Return the (X, Y) coordinate for the center point of the cell that contains the specified text.  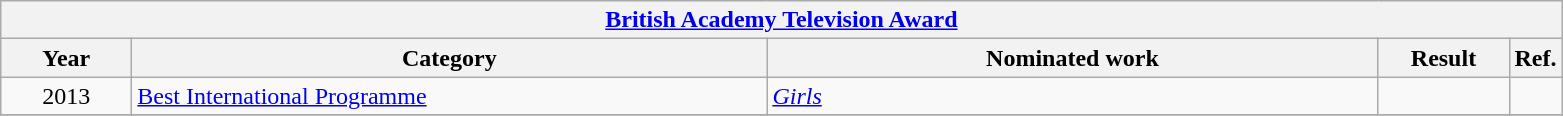
Year (66, 58)
Best International Programme (450, 96)
Nominated work (1072, 58)
2013 (66, 96)
Girls (1072, 96)
Result (1444, 58)
Ref. (1536, 58)
British Academy Television Award (782, 20)
Category (450, 58)
